Return the [X, Y] coordinate for the center point of the cell that contains the specified text.  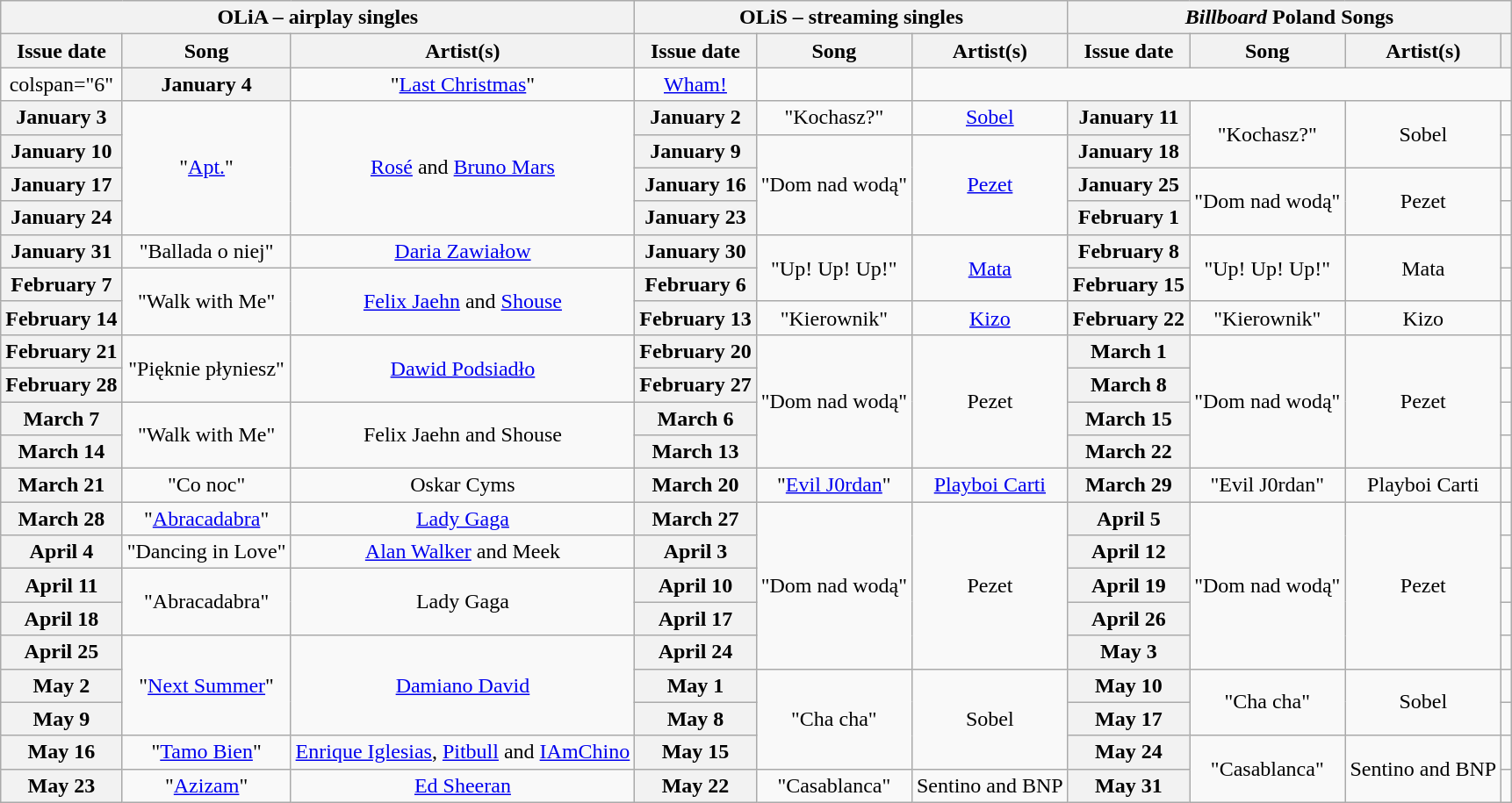
January 2 [695, 118]
April 25 [61, 652]
Rosé and Bruno Mars [463, 168]
April 12 [1128, 552]
February 28 [61, 384]
May 31 [1128, 785]
January 30 [695, 251]
March 27 [695, 519]
April 4 [61, 552]
April 5 [1128, 519]
"Co noc" [206, 485]
April 18 [61, 619]
February 27 [695, 384]
January 18 [1128, 151]
January 3 [61, 118]
"Last Christmas" [463, 84]
February 6 [695, 284]
Enrique Iglesias, Pitbull and IAmChino [463, 752]
May 1 [695, 685]
January 23 [695, 218]
April 17 [695, 619]
April 26 [1128, 619]
OLiA – airplay singles [318, 18]
"Dancing in Love" [206, 552]
March 13 [695, 452]
"Pięknie płyniesz" [206, 368]
May 10 [1128, 685]
May 3 [1128, 652]
January 24 [61, 218]
OLiS – streaming singles [852, 18]
February 1 [1128, 218]
March 8 [1128, 384]
February 13 [695, 318]
April 3 [695, 552]
January 16 [695, 184]
March 14 [61, 452]
February 22 [1128, 318]
April 24 [695, 652]
March 1 [1128, 351]
February 15 [1128, 284]
March 7 [61, 419]
May 17 [1128, 719]
May 9 [61, 719]
May 8 [695, 719]
April 11 [61, 585]
May 15 [695, 752]
February 7 [61, 284]
March 22 [1128, 452]
Billboard Poland Songs [1289, 18]
March 15 [1128, 419]
"Tamo Bien" [206, 752]
February 14 [61, 318]
February 8 [1128, 251]
"Next Summer" [206, 685]
Oskar Cyms [463, 485]
May 23 [61, 785]
Alan Walker and Meek [463, 552]
"Ballada o niej" [206, 251]
January 10 [61, 151]
May 16 [61, 752]
Damiano David [463, 685]
March 6 [695, 419]
March 29 [1128, 485]
January 25 [1128, 184]
April 10 [695, 585]
"Apt." [206, 168]
January 9 [695, 151]
Daria Zawiałow [463, 251]
May 2 [61, 685]
Dawid Podsiadło [463, 368]
May 22 [695, 785]
"Azizam" [206, 785]
Wham! [695, 84]
March 28 [61, 519]
May 24 [1128, 752]
Ed Sheeran [463, 785]
January 4 [206, 84]
March 20 [695, 485]
February 21 [61, 351]
April 19 [1128, 585]
colspan="6" [61, 84]
March 21 [61, 485]
January 31 [61, 251]
February 20 [695, 351]
January 17 [61, 184]
January 11 [1128, 118]
